Scan for the cell matching the given text and deliver its (x, y) coordinate at center. 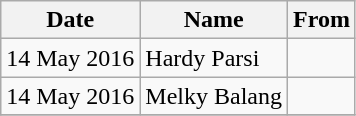
Name (214, 20)
Date (70, 20)
From (322, 20)
Melky Balang (214, 96)
Hardy Parsi (214, 58)
